Scan for the cell matching the given text and deliver its [X, Y] coordinate at center. 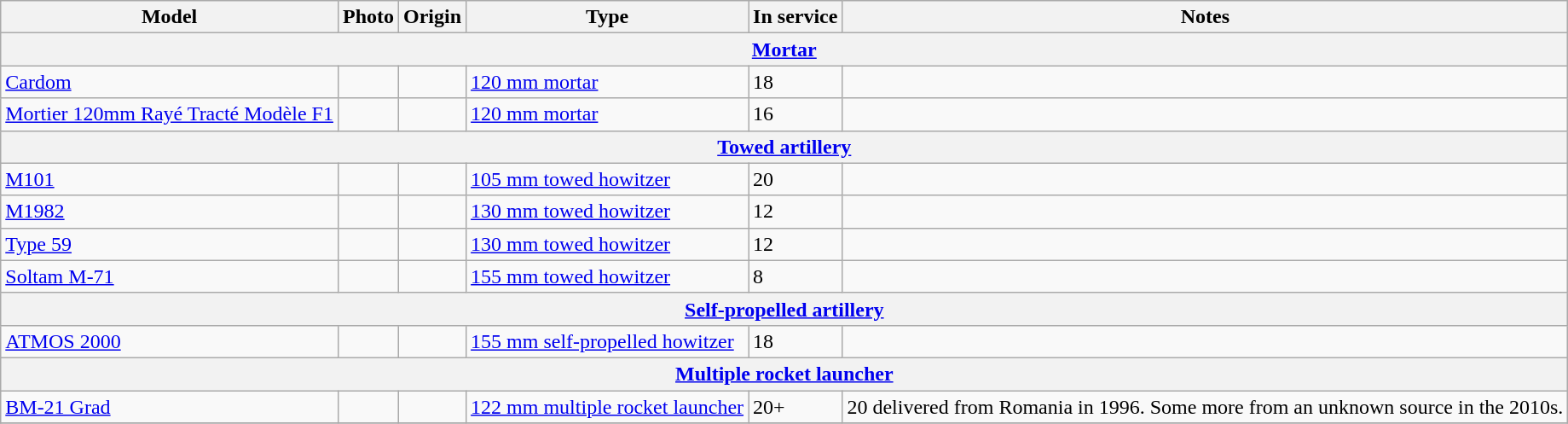
M101 [170, 179]
Multiple rocket launcher [784, 374]
Model [170, 17]
105 mm towed howitzer [607, 179]
BM-21 Grad [170, 407]
Photo [368, 17]
155 mm towed howitzer [607, 276]
155 mm self-propelled howitzer [607, 341]
8 [796, 276]
20+ [796, 407]
16 [796, 114]
M1982 [170, 212]
ATMOS 2000 [170, 341]
Soltam M-71 [170, 276]
Origin [433, 17]
Notes [1206, 17]
Type 59 [170, 244]
Cardom [170, 82]
In service [796, 17]
Mortar [784, 49]
122 mm multiple rocket launcher [607, 407]
Mortier 120mm Rayé Tracté Modèle F1 [170, 114]
20 [796, 179]
Type [607, 17]
Self-propelled artillery [784, 309]
Towed artillery [784, 147]
20 delivered from Romania in 1996. Some more from an unknown source in the 2010s. [1206, 407]
